Locate the cell with the specified text and output its (X, Y) center coordinate. 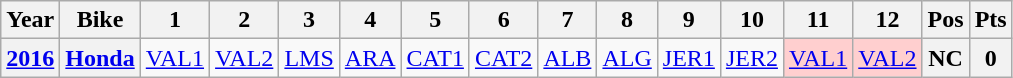
CAT2 (503, 58)
4 (370, 20)
2 (244, 20)
12 (888, 20)
10 (752, 20)
JER1 (688, 58)
6 (503, 20)
3 (309, 20)
Honda (100, 58)
0 (990, 58)
5 (435, 20)
2016 (30, 58)
Bike (100, 20)
Pos (946, 20)
Year (30, 20)
9 (688, 20)
JER2 (752, 58)
LMS (309, 58)
7 (568, 20)
1 (174, 20)
ARA (370, 58)
11 (818, 20)
8 (627, 20)
Pts (990, 20)
ALG (627, 58)
NC (946, 58)
CAT1 (435, 58)
ALB (568, 58)
